For the text-containing cell, return its midpoint in [X, Y] coordinate format. 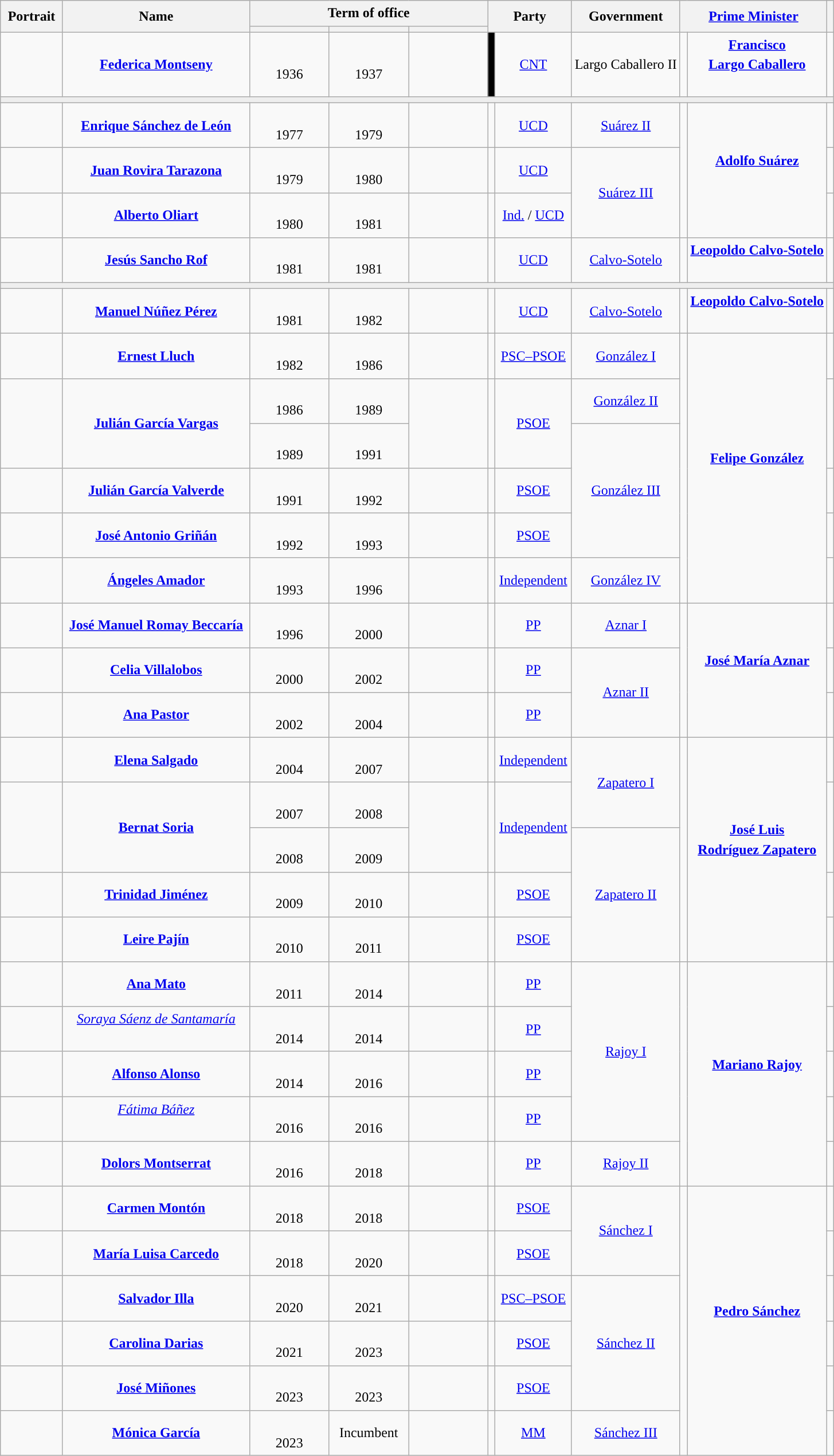
José LuisRodríguez Zapatero [757, 850]
Fátima Báñez [156, 1119]
Sánchez I [626, 1231]
Elena Salgado [156, 760]
Ernest Lluch [156, 356]
Zapatero I [626, 782]
MM [534, 1433]
Carmen Montón [156, 1208]
Leire Pajín [156, 940]
González IV [626, 580]
FranciscoLargo Caballero [757, 64]
Soraya Sáenz de Santamaría [156, 1029]
Aznar I [626, 625]
Sánchez III [626, 1433]
Juan Rovira Tarazona [156, 170]
Ind. / UCD [534, 215]
Jesús Sancho Rof [156, 260]
Alfonso Alonso [156, 1074]
Adolfo Suárez [757, 170]
Name [156, 17]
Prime Minister [753, 17]
José Antonio Griñán [156, 535]
Enrique Sánchez de León [156, 125]
Bernat Soria [156, 828]
Celia Villalobos [156, 670]
Mónica García [156, 1433]
Party [530, 17]
Term of office [369, 14]
CNT [534, 64]
Manuel Núñez Pérez [156, 311]
María Luisa Carcedo [156, 1254]
1937 [369, 64]
Pedro Sánchez [757, 1321]
Federica Montseny [156, 64]
Portrait [32, 17]
Aznar II [626, 692]
Rajoy II [626, 1164]
1977 [289, 125]
Ángeles Amador [156, 580]
Trinidad Jiménez [156, 894]
Rajoy I [626, 1051]
Government [626, 17]
Sánchez II [626, 1344]
Incumbent [369, 1433]
Alberto Oliart [156, 215]
Ana Mato [156, 984]
González III [626, 491]
Carolina Darias [156, 1343]
José Manuel Romay Beccaría [156, 625]
Largo Caballero II [626, 64]
Julián García Vargas [156, 423]
Julián García Valverde [156, 491]
Ana Pastor [156, 715]
Dolors Montserrat [156, 1164]
Mariano Rajoy [757, 1074]
Zapatero II [626, 894]
Salvador Illa [156, 1298]
José María Aznar [757, 671]
Felipe González [757, 468]
Suárez III [626, 193]
González I [626, 356]
José Miñones [156, 1388]
1936 [289, 64]
González II [626, 401]
Suárez II [626, 125]
